Determine the (x, y) coordinate at the center of the cell enclosing the given text.  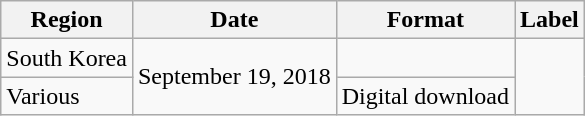
Format (425, 20)
Various (67, 96)
Digital download (425, 96)
Label (550, 20)
Date (234, 20)
South Korea (67, 58)
Region (67, 20)
September 19, 2018 (234, 77)
